Return the (x, y) coordinate for the center point of the cell that contains the specified text.  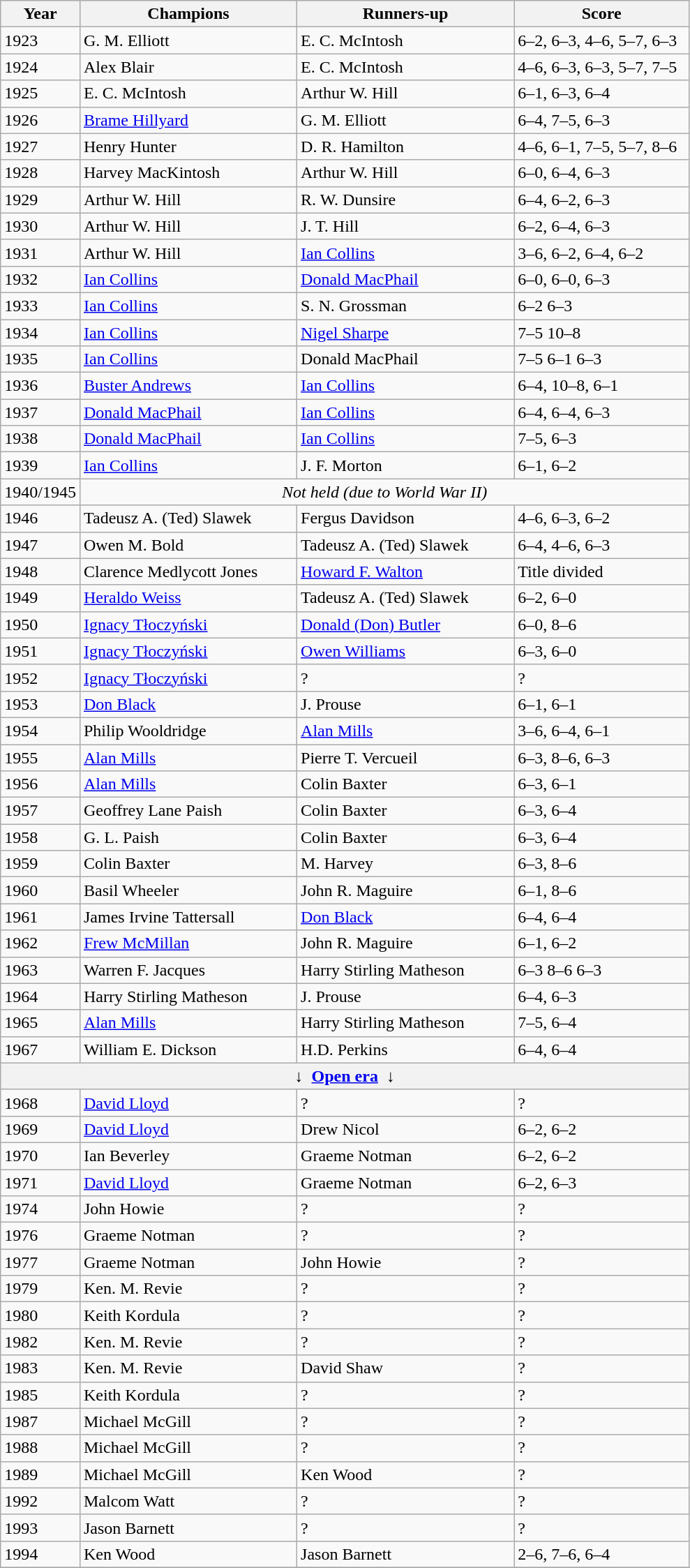
7–5 6–1 6–3 (601, 359)
6–3 8–6 6–3 (601, 970)
6–1, 6–3, 6–4 (601, 94)
Donald (Don) Butler (406, 625)
1933 (40, 306)
1971 (40, 1183)
1949 (40, 598)
Brame Hillyard (188, 120)
Year (40, 14)
6–1, 6–1 (601, 704)
6–4, 10–8, 6–1 (601, 386)
1989 (40, 1474)
1969 (40, 1129)
6–3, 6–1 (601, 784)
Title divided (601, 572)
1953 (40, 704)
1936 (40, 386)
1959 (40, 864)
1985 (40, 1395)
6–2, 6–4, 6–3 (601, 226)
1964 (40, 996)
6–4, 6–4, 6–3 (601, 412)
1939 (40, 465)
Fergus Davidson (406, 518)
1928 (40, 173)
7–5 10–8 (601, 333)
Howard F. Walton (406, 572)
1954 (40, 731)
1956 (40, 784)
Harvey MacKintosh (188, 173)
6–3, 6–0 (601, 651)
4–6, 6–3, 6–2 (601, 518)
6–4, 6–2, 6–3 (601, 200)
1947 (40, 545)
7–5, 6–3 (601, 439)
J. T. Hill (406, 226)
1961 (40, 917)
Clarence Medlycott Jones (188, 572)
6–3, 8–6, 6–3 (601, 757)
James Irvine Tattersall (188, 917)
Frew McMillan (188, 943)
1970 (40, 1156)
Runners-up (406, 14)
J. F. Morton (406, 465)
S. N. Grossman (406, 306)
William E. Dickson (188, 1050)
1992 (40, 1501)
Malcom Watt (188, 1501)
1974 (40, 1209)
1965 (40, 1023)
Pierre T. Vercueil (406, 757)
1924 (40, 67)
1963 (40, 970)
1962 (40, 943)
1980 (40, 1315)
1967 (40, 1050)
1925 (40, 94)
Warren F. Jacques (188, 970)
3–6, 6–2, 6–4, 6–2 (601, 253)
6–1, 8–6 (601, 890)
4–6, 6–3, 6–3, 5–7, 7–5 (601, 67)
1931 (40, 253)
David Shaw (406, 1368)
1957 (40, 811)
Philip Wooldridge (188, 731)
6–4, 6–3 (601, 996)
6–2, 6–3, 4–6, 5–7, 6–3 (601, 40)
1979 (40, 1289)
6–0, 8–6 (601, 625)
1929 (40, 200)
1955 (40, 757)
1950 (40, 625)
1952 (40, 678)
6–2, 6–0 (601, 598)
Nigel Sharpe (406, 333)
M. Harvey (406, 864)
1935 (40, 359)
6–0, 6–0, 6–3 (601, 279)
1946 (40, 518)
1977 (40, 1262)
↓ Open era ↓ (345, 1076)
Heraldo Weiss (188, 598)
1951 (40, 651)
1968 (40, 1103)
Ian Beverley (188, 1156)
1960 (40, 890)
R. W. Dunsire (406, 200)
6–0, 6–4, 6–3 (601, 173)
1987 (40, 1421)
Alex Blair (188, 67)
1938 (40, 439)
1948 (40, 572)
3–6, 6–4, 6–1 (601, 731)
1930 (40, 226)
Owen Williams (406, 651)
1982 (40, 1342)
Buster Andrews (188, 386)
1927 (40, 147)
1937 (40, 412)
1926 (40, 120)
1988 (40, 1448)
2–6, 7–6, 6–4 (601, 1554)
Champions (188, 14)
Henry Hunter (188, 147)
6–3, 8–6 (601, 864)
4–6, 6–1, 7–5, 5–7, 8–6 (601, 147)
6–4, 7–5, 6–3 (601, 120)
Not held (due to World War II) (384, 492)
1958 (40, 837)
1976 (40, 1236)
1994 (40, 1554)
1934 (40, 333)
1983 (40, 1368)
Owen M. Bold (188, 545)
H.D. Perkins (406, 1050)
6–2, 6–3 (601, 1183)
Basil Wheeler (188, 890)
1940/1945 (40, 492)
G. L. Paish (188, 837)
D. R. Hamilton (406, 147)
1923 (40, 40)
7–5, 6–4 (601, 1023)
6–2 6–3 (601, 306)
Geoffrey Lane Paish (188, 811)
1932 (40, 279)
Drew Nicol (406, 1129)
6–4, 4–6, 6–3 (601, 545)
Score (601, 14)
1993 (40, 1528)
